Extract the (x, y) coordinate from the center of the cell holding the provided text.  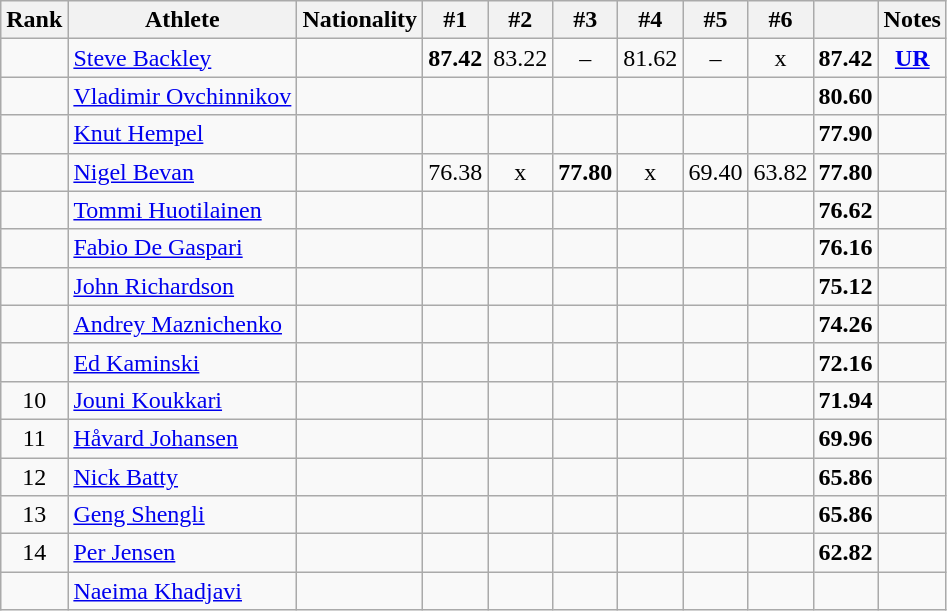
Andrey Maznichenko (182, 324)
#3 (586, 20)
John Richardson (182, 286)
UR (912, 58)
12 (34, 477)
Nationality (360, 20)
Rank (34, 20)
10 (34, 400)
74.26 (846, 324)
#6 (780, 20)
76.38 (456, 172)
Håvard Johansen (182, 438)
#1 (456, 20)
Athlete (182, 20)
80.60 (846, 96)
81.62 (650, 58)
Fabio De Gaspari (182, 248)
Nigel Bevan (182, 172)
Nick Batty (182, 477)
63.82 (780, 172)
Jouni Koukkari (182, 400)
69.40 (716, 172)
Steve Backley (182, 58)
83.22 (520, 58)
#2 (520, 20)
75.12 (846, 286)
Tommi Huotilainen (182, 210)
11 (34, 438)
71.94 (846, 400)
Notes (912, 20)
14 (34, 553)
77.90 (846, 134)
72.16 (846, 362)
13 (34, 515)
Geng Shengli (182, 515)
#4 (650, 20)
76.62 (846, 210)
Per Jensen (182, 553)
Ed Kaminski (182, 362)
Naeima Khadjavi (182, 591)
Knut Hempel (182, 134)
#5 (716, 20)
69.96 (846, 438)
76.16 (846, 248)
62.82 (846, 553)
Vladimir Ovchinnikov (182, 96)
